Detect which cell encompasses the target text, then output its [X, Y] center coordinate. 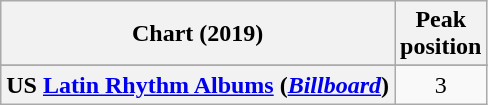
Peakposition [441, 34]
3 [441, 85]
US Latin Rhythm Albums (Billboard) [198, 85]
Chart (2019) [198, 34]
